Locate the cell with the specified text and output its (X, Y) center coordinate. 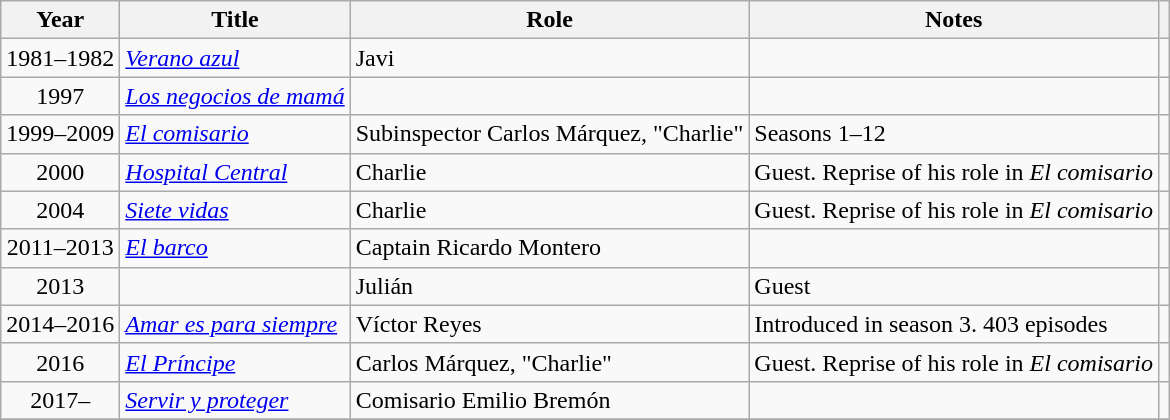
Notes (954, 20)
Javi (550, 58)
Víctor Reyes (550, 324)
Carlos Márquez, "Charlie" (550, 362)
Title (235, 20)
Hospital Central (235, 172)
2014–2016 (60, 324)
Verano azul (235, 58)
Role (550, 20)
2004 (60, 210)
Year (60, 20)
2017– (60, 400)
Comisario Emilio Bremón (550, 400)
Los negocios de mamá (235, 96)
2016 (60, 362)
Guest (954, 286)
Seasons 1–12 (954, 134)
Amar es para siempre (235, 324)
1981–1982 (60, 58)
El barco (235, 248)
El Príncipe (235, 362)
1997 (60, 96)
1999–2009 (60, 134)
Julián (550, 286)
2011–2013 (60, 248)
Captain Ricardo Montero (550, 248)
Subinspector Carlos Márquez, "Charlie" (550, 134)
Introduced in season 3. 403 episodes (954, 324)
2000 (60, 172)
El comisario (235, 134)
2013 (60, 286)
Siete vidas (235, 210)
Servir y proteger (235, 400)
